For the text-containing cell, return its midpoint in (x, y) coordinate format. 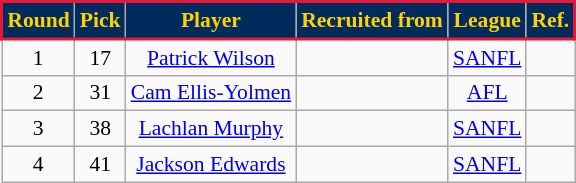
38 (100, 129)
1 (38, 57)
41 (100, 165)
Jackson Edwards (211, 165)
31 (100, 93)
Ref. (550, 20)
4 (38, 165)
AFL (488, 93)
Cam Ellis-Yolmen (211, 93)
Patrick Wilson (211, 57)
Recruited from (372, 20)
2 (38, 93)
3 (38, 129)
17 (100, 57)
Lachlan Murphy (211, 129)
Round (38, 20)
Pick (100, 20)
League (488, 20)
Player (211, 20)
